Output the (X, Y) coordinate of the center of the cell containing the given text.  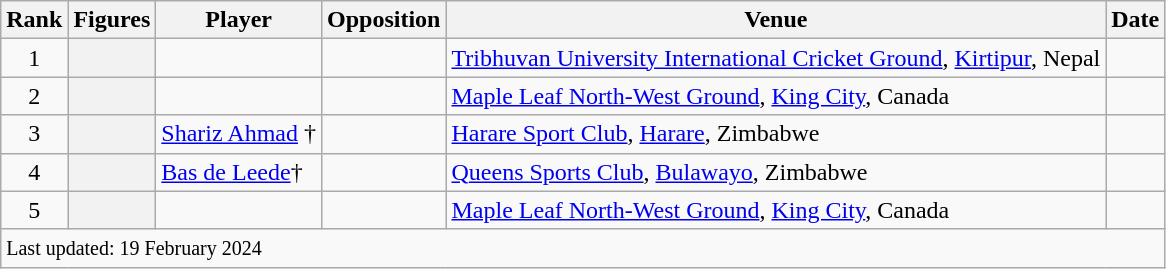
Figures (112, 20)
5 (34, 210)
2 (34, 96)
Opposition (384, 20)
Last updated: 19 February 2024 (583, 248)
Tribhuvan University International Cricket Ground, Kirtipur, Nepal (776, 58)
4 (34, 172)
Date (1136, 20)
Shariz Ahmad † (239, 134)
Queens Sports Club, Bulawayo, Zimbabwe (776, 172)
1 (34, 58)
Venue (776, 20)
Bas de Leede† (239, 172)
3 (34, 134)
Harare Sport Club, Harare, Zimbabwe (776, 134)
Rank (34, 20)
Player (239, 20)
